Detect which cell encompasses the target text, then output its [x, y] center coordinate. 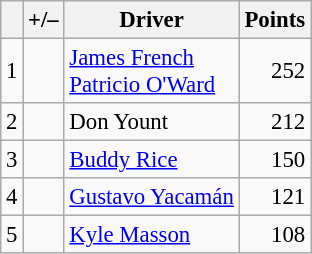
James French Patricio O'Ward [152, 72]
252 [274, 72]
Buddy Rice [152, 160]
4 [12, 197]
Kyle Masson [152, 235]
Points [274, 20]
Gustavo Yacamán [152, 197]
+/– [44, 20]
212 [274, 122]
5 [12, 235]
Driver [152, 20]
1 [12, 72]
121 [274, 197]
Don Yount [152, 122]
3 [12, 160]
150 [274, 160]
108 [274, 235]
2 [12, 122]
